Scan for the cell matching the given text and deliver its [X, Y] coordinate at center. 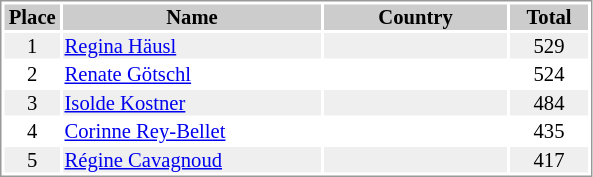
524 [549, 75]
417 [549, 160]
Name [192, 17]
1 [32, 46]
Place [32, 17]
2 [32, 75]
5 [32, 160]
435 [549, 131]
Isolde Kostner [192, 103]
Régine Cavagnoud [192, 160]
Corinne Rey-Bellet [192, 131]
Country [416, 17]
4 [32, 131]
Regina Häusl [192, 46]
3 [32, 103]
Total [549, 17]
529 [549, 46]
484 [549, 103]
Renate Götschl [192, 75]
